Pinpoint the cell where the given text exists, returning its [x, y] midpoint coordinate. 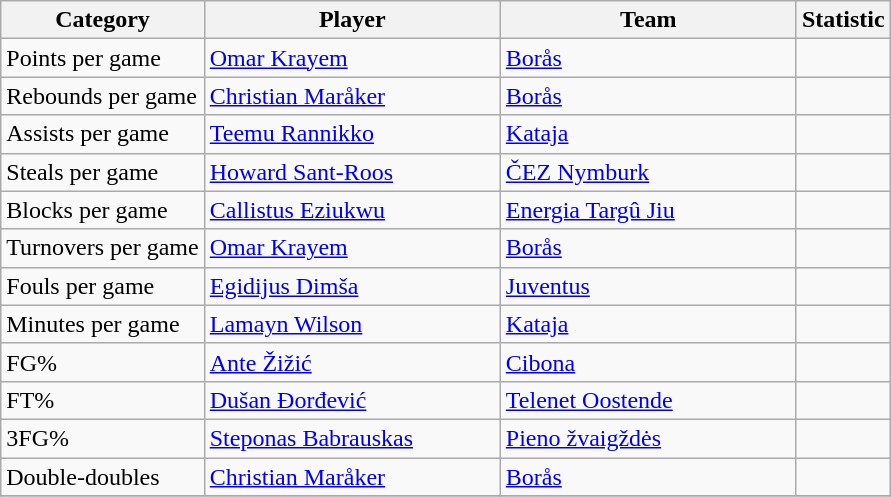
Telenet Oostende [648, 400]
Teemu Rannikko [352, 134]
Rebounds per game [102, 96]
Minutes per game [102, 324]
Team [648, 20]
Double-doubles [102, 477]
Points per game [102, 58]
Dušan Đorđević [352, 400]
Turnovers per game [102, 248]
Callistus Eziukwu [352, 210]
Howard Sant-Roos [352, 172]
Steponas Babrauskas [352, 438]
Juventus [648, 286]
Fouls per game [102, 286]
Energia Targû Jiu [648, 210]
Blocks per game [102, 210]
Lamayn Wilson [352, 324]
FT% [102, 400]
Assists per game [102, 134]
Statistic [843, 20]
Cibona [648, 362]
Pieno žvaigždės [648, 438]
3FG% [102, 438]
Player [352, 20]
Egidijus Dimša [352, 286]
FG% [102, 362]
Steals per game [102, 172]
Ante Žižić [352, 362]
ČEZ Nymburk [648, 172]
Category [102, 20]
